Detect which cell encompasses the target text, then output its [X, Y] center coordinate. 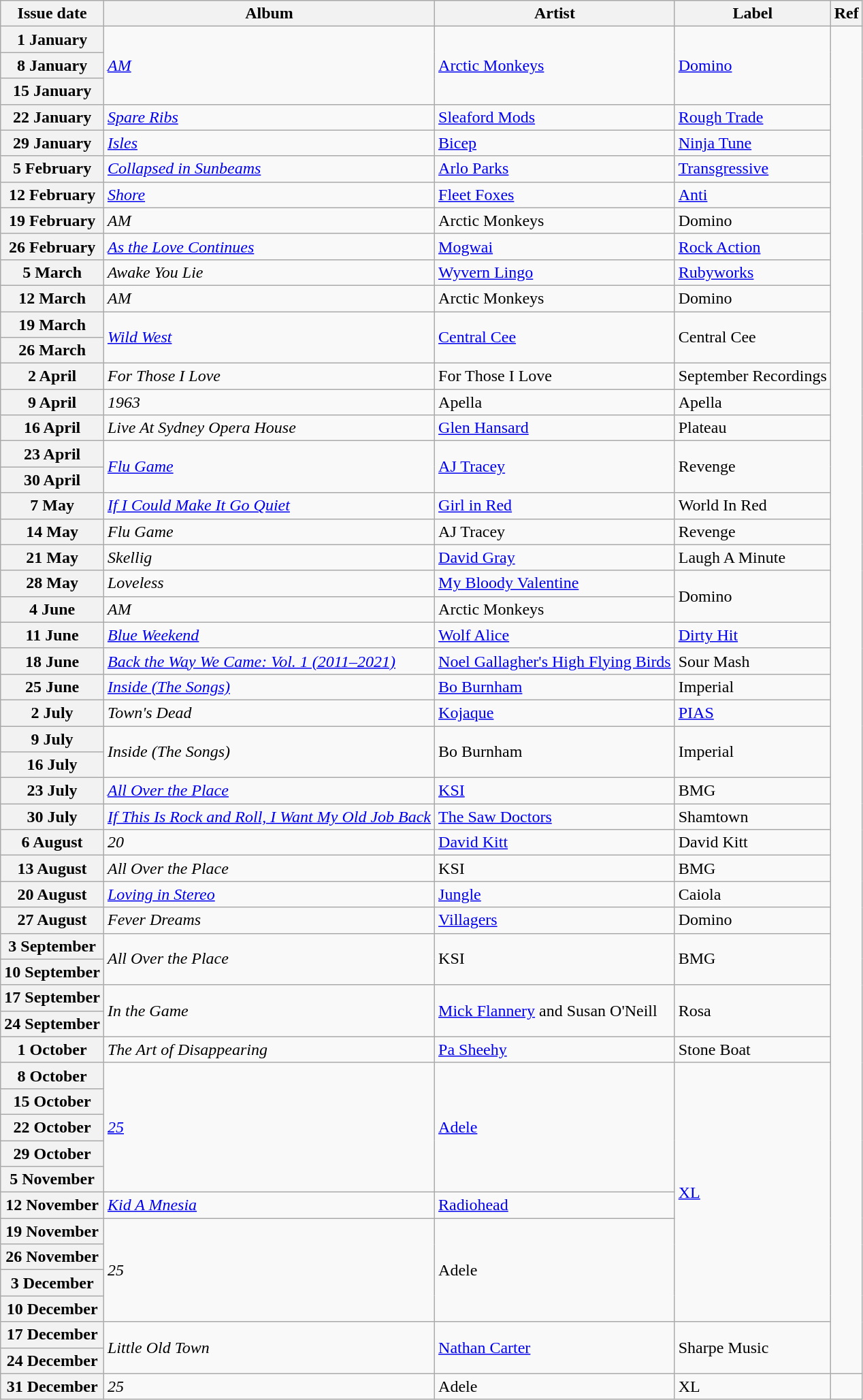
If I Could Make It Go Quiet [269, 506]
PIAS [753, 713]
5 February [52, 169]
David Gray [555, 557]
World In Red [753, 506]
15 October [52, 1101]
7 May [52, 506]
Pa Sheehy [555, 1049]
16 April [52, 428]
Sour Mash [753, 661]
16 July [52, 765]
Rock Action [753, 246]
12 March [52, 298]
Radiohead [555, 1205]
Little Old Town [269, 1348]
My Bloody Valentine [555, 583]
30 April [52, 480]
Mogwai [555, 246]
8 January [52, 65]
26 February [52, 246]
Shore [269, 195]
Fever Dreams [269, 920]
Rosa [753, 1011]
In the Game [269, 1011]
Rough Trade [753, 117]
The Saw Doctors [555, 817]
Kojaque [555, 713]
September Recordings [753, 376]
Wyvern Lingo [555, 272]
3 December [52, 1283]
Sleaford Mods [555, 117]
23 April [52, 454]
Nathan Carter [555, 1348]
12 February [52, 195]
Ninja Tune [753, 143]
26 March [52, 351]
Mick Flannery and Susan O'Neill [555, 1011]
Loving in Stereo [269, 894]
19 March [52, 325]
22 October [52, 1127]
Town's Dead [269, 713]
Girl in Red [555, 506]
14 May [52, 532]
2 July [52, 713]
Skellig [269, 557]
23 July [52, 791]
Jungle [555, 894]
17 September [52, 998]
8 October [52, 1075]
9 April [52, 402]
12 November [52, 1205]
1 January [52, 39]
Caiola [753, 894]
Plateau [753, 428]
29 October [52, 1154]
The Art of Disappearing [269, 1049]
10 September [52, 972]
13 August [52, 868]
Live At Sydney Opera House [269, 428]
Rubyworks [753, 272]
Wolf Alice [555, 635]
28 May [52, 583]
Loveless [269, 583]
4 June [52, 609]
22 January [52, 117]
29 January [52, 143]
27 August [52, 920]
Album [269, 14]
19 February [52, 221]
24 September [52, 1024]
Issue date [52, 14]
Villagers [555, 920]
Ref [847, 14]
Awake You Lie [269, 272]
5 March [52, 272]
18 June [52, 661]
Transgressive [753, 169]
Artist [555, 14]
Isles [269, 143]
Kid A Mnesia [269, 1205]
Laugh A Minute [753, 557]
Noel Gallagher's High Flying Birds [555, 661]
Back the Way We Came: Vol. 1 (2011–2021) [269, 661]
6 August [52, 843]
26 November [52, 1257]
Bicep [555, 143]
Stone Boat [753, 1049]
20 [269, 843]
24 December [52, 1361]
3 September [52, 946]
Fleet Foxes [555, 195]
10 December [52, 1309]
Collapsed in Sunbeams [269, 169]
30 July [52, 817]
Glen Hansard [555, 428]
As the Love Continues [269, 246]
31 December [52, 1386]
17 December [52, 1335]
Arlo Parks [555, 169]
15 January [52, 91]
Anti [753, 195]
Sharpe Music [753, 1348]
Blue Weekend [269, 635]
Dirty Hit [753, 635]
20 August [52, 894]
5 November [52, 1179]
Wild West [269, 338]
21 May [52, 557]
19 November [52, 1231]
9 July [52, 738]
2 April [52, 376]
1963 [269, 402]
Label [753, 14]
If This Is Rock and Roll, I Want My Old Job Back [269, 817]
Shamtown [753, 817]
Spare Ribs [269, 117]
11 June [52, 635]
1 October [52, 1049]
25 June [52, 687]
